Detect which cell encompasses the target text, then output its (x, y) center coordinate. 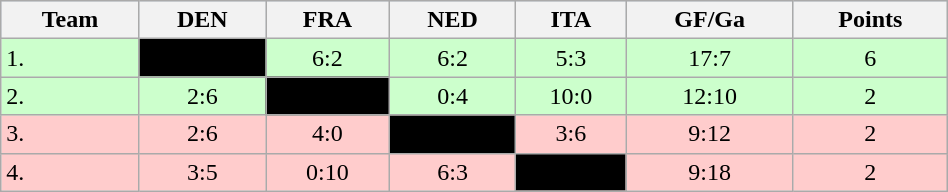
1. (70, 58)
NED (452, 20)
9:12 (710, 134)
ITA (571, 20)
Points (870, 20)
3:5 (202, 172)
2. (70, 96)
GF/Ga (710, 20)
10:0 (571, 96)
4:0 (328, 134)
FRA (328, 20)
Team (70, 20)
12:10 (710, 96)
DEN (202, 20)
17:7 (710, 58)
3:6 (571, 134)
4. (70, 172)
6 (870, 58)
3. (70, 134)
0:4 (452, 96)
0:10 (328, 172)
6:3 (452, 172)
5:3 (571, 58)
9:18 (710, 172)
